Find where the given text appears and provide that cell's center as (x, y) coordinate. 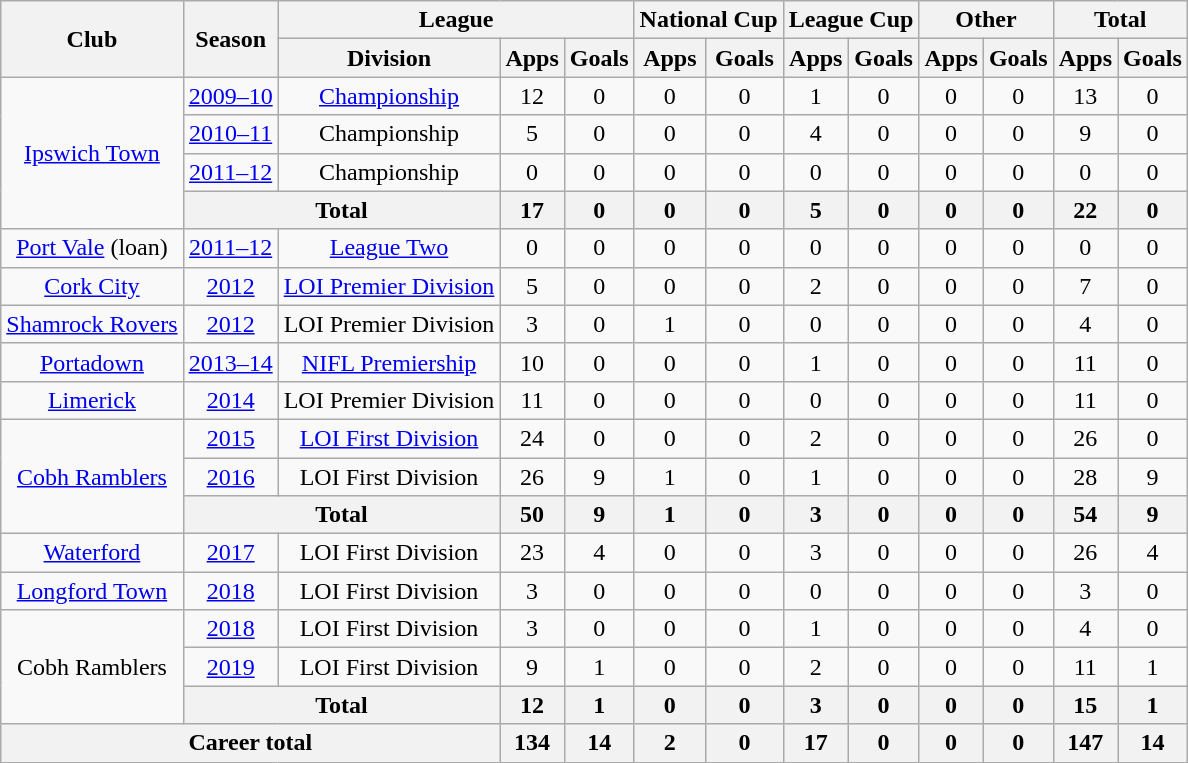
13 (1085, 96)
2009–10 (230, 96)
Season (230, 39)
24 (532, 438)
10 (532, 362)
Division (389, 58)
Cork City (92, 286)
Port Vale (loan) (92, 248)
Portadown (92, 362)
23 (532, 553)
22 (1085, 210)
National Cup (708, 20)
Waterford (92, 553)
54 (1085, 515)
Other (986, 20)
League (456, 20)
28 (1085, 477)
League Two (389, 248)
Longford Town (92, 591)
2014 (230, 400)
NIFL Premiership (389, 362)
2016 (230, 477)
Ipswich Town (92, 153)
2013–14 (230, 362)
2015 (230, 438)
League Cup (851, 20)
Shamrock Rovers (92, 324)
50 (532, 515)
147 (1085, 743)
Limerick (92, 400)
134 (532, 743)
7 (1085, 286)
2010–11 (230, 134)
2017 (230, 553)
Career total (250, 743)
15 (1085, 705)
Club (92, 39)
2019 (230, 667)
